Pinpoint the cell where the given text exists, returning its (x, y) midpoint coordinate. 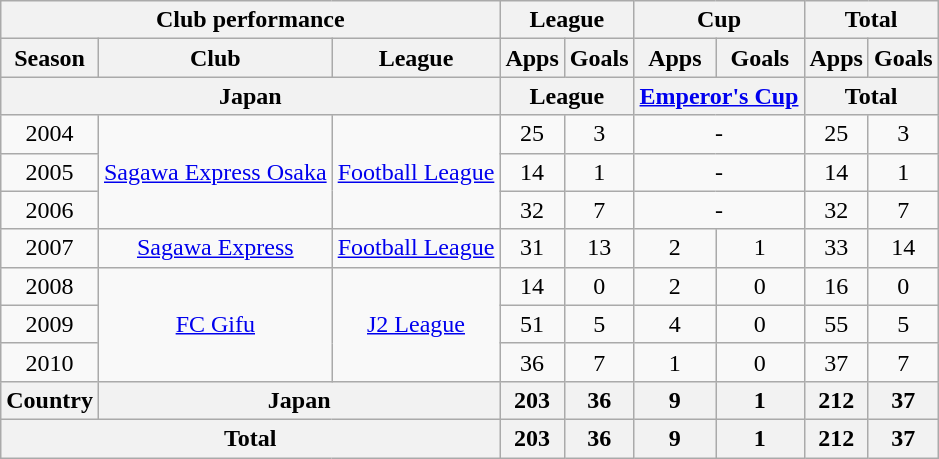
13 (599, 248)
2006 (50, 210)
2008 (50, 286)
2007 (50, 248)
2004 (50, 134)
16 (836, 286)
J2 League (416, 324)
51 (532, 324)
Sagawa Express (215, 248)
Cup (719, 20)
2009 (50, 324)
31 (532, 248)
Emperor's Cup (719, 96)
4 (675, 324)
33 (836, 248)
Season (50, 58)
FC Gifu (215, 324)
2005 (50, 172)
55 (836, 324)
2010 (50, 362)
Club (215, 58)
Club performance (250, 20)
Country (50, 400)
Sagawa Express Osaka (215, 172)
